Output the (x, y) coordinate of the center of the cell containing the given text.  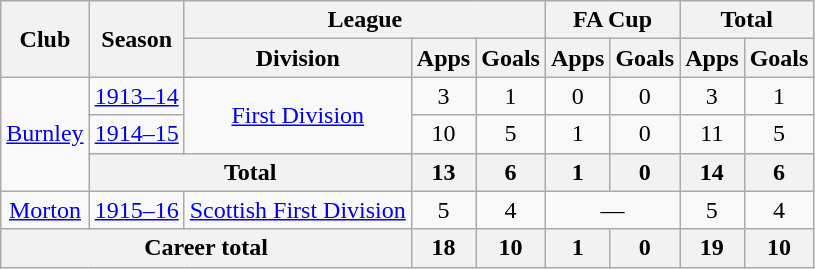
Career total (206, 248)
Season (136, 39)
13 (443, 172)
1913–14 (136, 96)
Division (298, 58)
Club (45, 39)
19 (712, 248)
Burnley (45, 134)
League (364, 20)
1914–15 (136, 134)
1915–16 (136, 210)
— (612, 210)
18 (443, 248)
14 (712, 172)
First Division (298, 115)
11 (712, 134)
FA Cup (612, 20)
Scottish First Division (298, 210)
Morton (45, 210)
